Output the [x, y] coordinate of the center of the cell containing the given text.  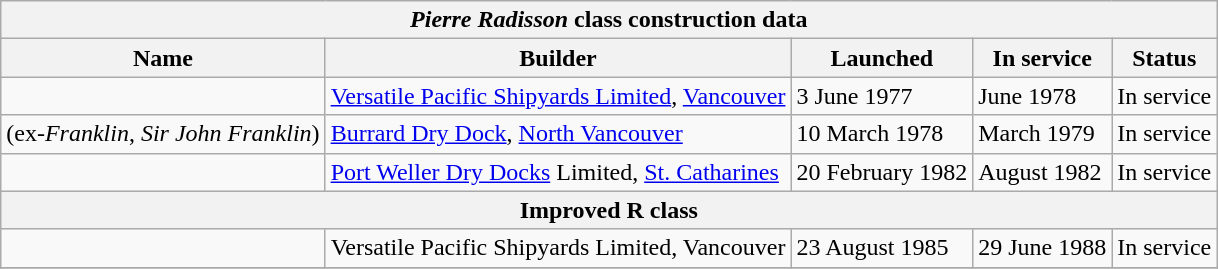
Launched [882, 58]
Improved R class [609, 210]
June 1978 [1042, 96]
(ex-Franklin, Sir John Franklin) [163, 134]
Builder [558, 58]
Burrard Dry Dock, North Vancouver [558, 134]
August 1982 [1042, 172]
Status [1164, 58]
10 March 1978 [882, 134]
29 June 1988 [1042, 248]
3 June 1977 [882, 96]
Name [163, 58]
20 February 1982 [882, 172]
March 1979 [1042, 134]
Port Weller Dry Docks Limited, St. Catharines [558, 172]
Pierre Radisson class construction data [609, 20]
23 August 1985 [882, 248]
